Search for the cell housing the specified text and yield its (X, Y) center coordinate. 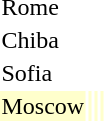
Moscow (43, 106)
Sofia (43, 73)
Chiba (43, 40)
